From the cell containing the given text, extract its center point as (x, y) coordinate. 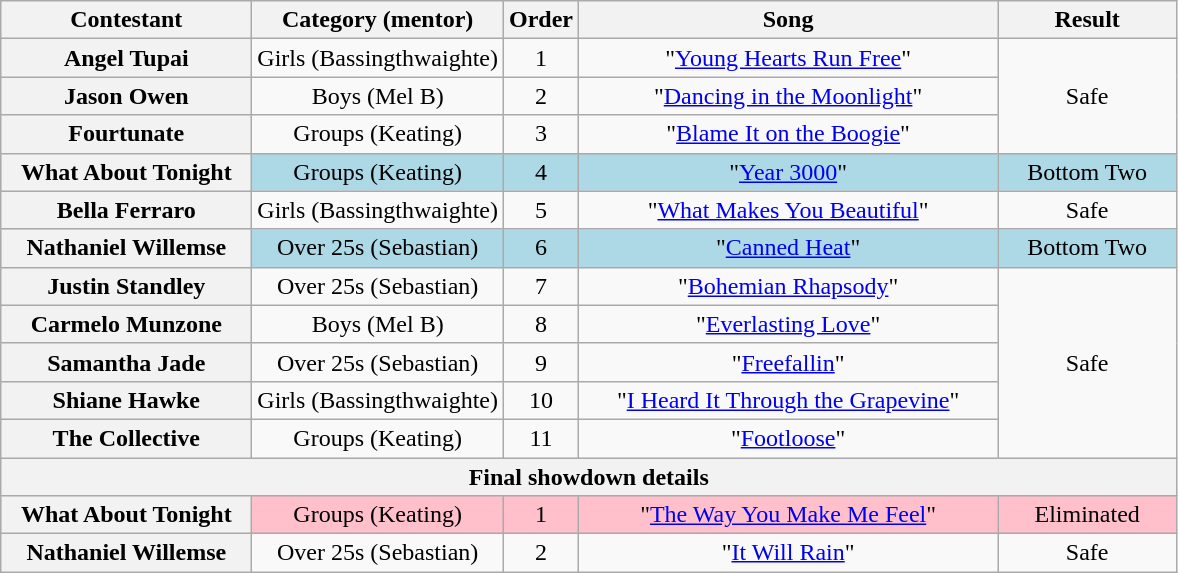
"Footloose" (788, 438)
"Young Hearts Run Free" (788, 58)
"Blame It on the Boogie" (788, 134)
"Everlasting Love" (788, 324)
"The Way You Make Me Feel" (788, 515)
Samantha Jade (126, 362)
"Freefallin" (788, 362)
Jason Owen (126, 96)
"Dancing in the Moonlight" (788, 96)
Angel Tupai (126, 58)
"Bohemian Rhapsody" (788, 286)
"Canned Heat" (788, 248)
6 (542, 248)
"I Heard It Through the Grapevine" (788, 400)
"It Will Rain" (788, 553)
4 (542, 172)
3 (542, 134)
Contestant (126, 20)
Fourtunate (126, 134)
Song (788, 20)
Eliminated (1088, 515)
Bella Ferraro (126, 210)
8 (542, 324)
5 (542, 210)
7 (542, 286)
The Collective (126, 438)
Justin Standley (126, 286)
Final showdown details (589, 477)
"What Makes You Beautiful" (788, 210)
Category (mentor) (378, 20)
Shiane Hawke (126, 400)
Order (542, 20)
10 (542, 400)
"Year 3000" (788, 172)
9 (542, 362)
Carmelo Munzone (126, 324)
Result (1088, 20)
11 (542, 438)
